Scan for the cell matching the given text and deliver its (X, Y) coordinate at center. 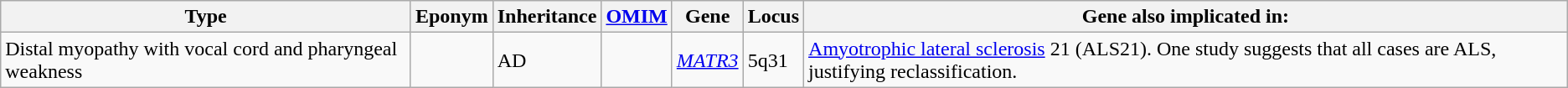
Gene (707, 17)
MATR3 (707, 60)
AD (547, 60)
Gene also implicated in: (1186, 17)
OMIM (637, 17)
Distal myopathy with vocal cord and pharyngeal weakness (206, 60)
Locus (773, 17)
Eponym (451, 17)
5q31 (773, 60)
Type (206, 17)
Inheritance (547, 17)
Amyotrophic lateral sclerosis 21 (ALS21). One study suggests that all cases are ALS, justifying reclassification. (1186, 60)
